For the text-containing cell, return its midpoint in [X, Y] coordinate format. 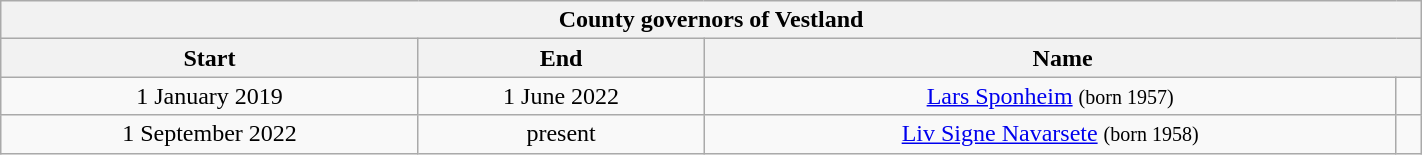
Liv Signe Navarsete (born 1958) [1050, 134]
Start [210, 58]
Name [1062, 58]
present [561, 134]
1 September 2022 [210, 134]
1 January 2019 [210, 96]
1 June 2022 [561, 96]
End [561, 58]
Lars Sponheim (born 1957) [1050, 96]
County governors of Vestland [711, 20]
